For the text-containing cell, return its midpoint in [x, y] coordinate format. 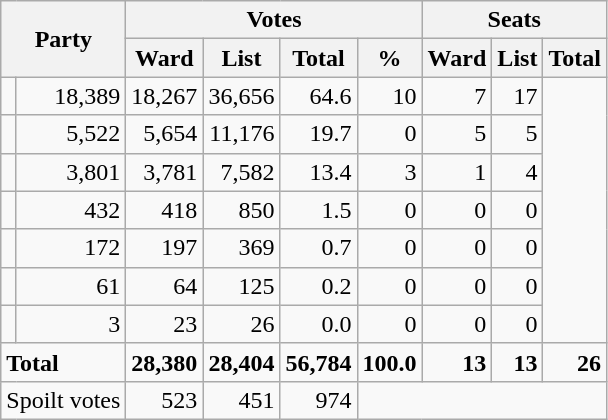
1.5 [318, 210]
28,404 [242, 362]
0.0 [318, 324]
13.4 [318, 172]
3,781 [164, 172]
56,784 [318, 362]
10 [390, 96]
18,389 [70, 96]
Party [64, 39]
3,801 [70, 172]
100.0 [390, 362]
Spoilt votes [64, 400]
Votes [274, 20]
125 [242, 286]
0.7 [318, 248]
5,654 [164, 134]
64 [164, 286]
23 [164, 324]
17 [518, 96]
451 [242, 400]
418 [164, 210]
1 [457, 172]
19.7 [318, 134]
0.2 [318, 286]
850 [242, 210]
432 [70, 210]
4 [518, 172]
974 [318, 400]
Seats [514, 20]
61 [70, 286]
18,267 [164, 96]
36,656 [242, 96]
% [390, 58]
28,380 [164, 362]
11,176 [242, 134]
523 [164, 400]
7,582 [242, 172]
64.6 [318, 96]
369 [242, 248]
172 [70, 248]
7 [457, 96]
197 [164, 248]
5,522 [70, 134]
